Identify which cell holds the provided text, then report its [x, y] central coordinate. 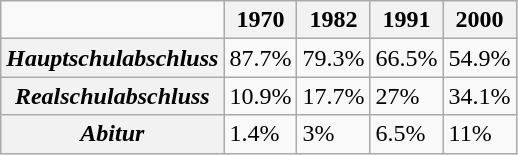
79.3% [334, 58]
Abitur [112, 134]
Hauptschulabschluss [112, 58]
1.4% [260, 134]
87.7% [260, 58]
1991 [406, 20]
6.5% [406, 134]
1970 [260, 20]
1982 [334, 20]
17.7% [334, 96]
Realschulabschluss [112, 96]
66.5% [406, 58]
34.1% [480, 96]
2000 [480, 20]
54.9% [480, 58]
27% [406, 96]
10.9% [260, 96]
3% [334, 134]
11% [480, 134]
